Identify which cell holds the provided text, then report its [x, y] central coordinate. 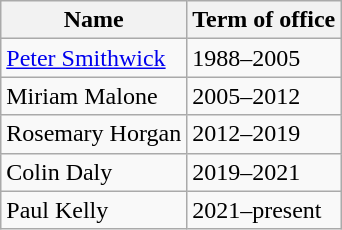
Name [94, 20]
2019–2021 [264, 172]
Rosemary Horgan [94, 134]
2005–2012 [264, 96]
Term of office [264, 20]
Paul Kelly [94, 210]
2021–present [264, 210]
1988–2005 [264, 58]
2012–2019 [264, 134]
Colin Daly [94, 172]
Peter Smithwick [94, 58]
Miriam Malone [94, 96]
